Pinpoint the cell where the given text exists, returning its [x, y] midpoint coordinate. 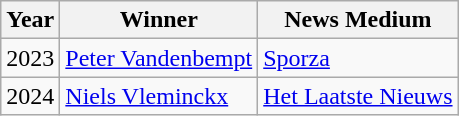
2024 [30, 96]
Peter Vandenbempt [159, 58]
Sporza [358, 58]
2023 [30, 58]
Niels Vleminckx [159, 96]
News Medium [358, 20]
Het Laatste Nieuws [358, 96]
Year [30, 20]
Winner [159, 20]
